Find where the given text appears and provide that cell's center as (X, Y) coordinate. 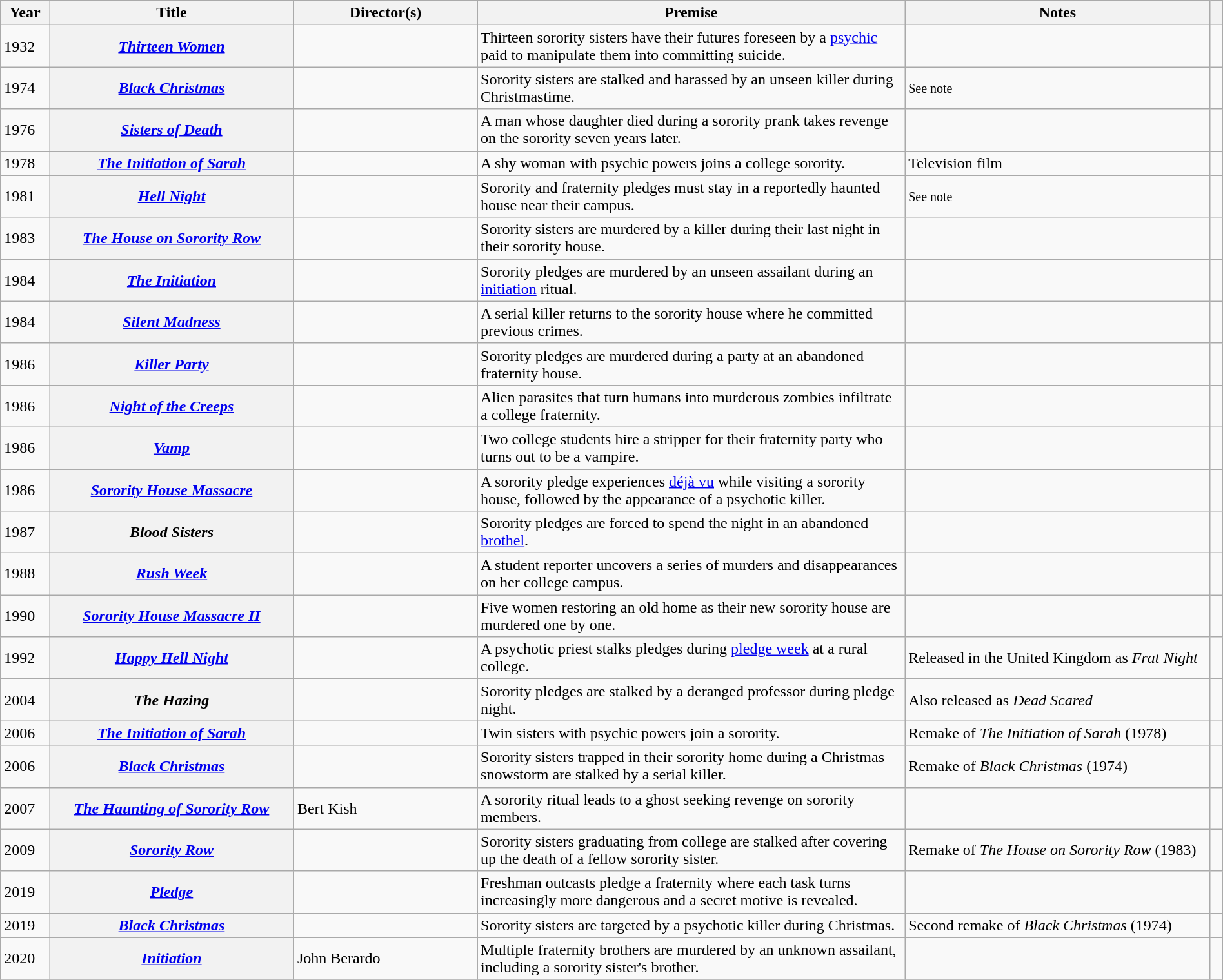
1983 (25, 239)
Silent Madness (172, 322)
Sorority and fraternity pledges must stay in a reportedly haunted house near their campus. (691, 196)
Premise (691, 13)
1932 (25, 46)
A psychotic priest stalks pledges during pledge week at a rural college. (691, 658)
Sorority sisters graduating from college are stalked after covering up the death of a fellow sorority sister. (691, 850)
Happy Hell Night (172, 658)
2020 (25, 958)
Also released as Dead Scared (1058, 700)
Remake of The Initiation of Sarah (1978) (1058, 733)
1990 (25, 616)
Sorority pledges are stalked by a deranged professor during pledge night. (691, 700)
Sorority sisters are stalked and harassed by an unseen killer during Christmastime. (691, 88)
Sorority House Massacre (172, 490)
Television film (1058, 163)
Title (172, 13)
The House on Sorority Row (172, 239)
Five women restoring an old home as their new sorority house are murdered one by one. (691, 616)
Director(s) (385, 13)
Sorority pledges are murdered during a party at an abandoned fraternity house. (691, 364)
Freshman outcasts pledge a fraternity where each task turns increasingly more dangerous and a secret motive is revealed. (691, 892)
1976 (25, 130)
2004 (25, 700)
Sorority sisters trapped in their sorority home during a Christmas snowstorm are stalked by a serial killer. (691, 766)
Sorority sisters are targeted by a psychotic killer during Christmas. (691, 925)
Released in the United Kingdom as Frat Night (1058, 658)
A serial killer returns to the sorority house where he committed previous crimes. (691, 322)
A man whose daughter died during a sorority prank takes revenge on the sorority seven years later. (691, 130)
Sorority pledges are forced to spend the night in an abandoned brothel. (691, 533)
Multiple fraternity brothers are murdered by an unknown assailant, including a sorority sister's brother. (691, 958)
Hell Night (172, 196)
Sorority pledges are murdered by an unseen assailant during an initiation ritual. (691, 280)
John Berardo (385, 958)
Thirteen Women (172, 46)
Bert Kish (385, 808)
1987 (25, 533)
Rush Week (172, 574)
2007 (25, 808)
A sorority pledge experiences déjà vu while visiting a sorority house, followed by the appearance of a psychotic killer. (691, 490)
Alien parasites that turn humans into murderous zombies infiltrate a college fraternity. (691, 406)
Killer Party (172, 364)
A student reporter uncovers a series of murders and disappearances on her college campus. (691, 574)
Remake of The House on Sorority Row (1983) (1058, 850)
1992 (25, 658)
1988 (25, 574)
Remake of Black Christmas (1974) (1058, 766)
A sorority ritual leads to a ghost seeking revenge on sorority members. (691, 808)
Notes (1058, 13)
Night of the Creeps (172, 406)
Two college students hire a stripper for their fraternity party who turns out to be a vampire. (691, 447)
A shy woman with psychic powers joins a college sorority. (691, 163)
Blood Sisters (172, 533)
Second remake of Black Christmas (1974) (1058, 925)
The Haunting of Sorority Row (172, 808)
The Hazing (172, 700)
Thirteen sorority sisters have their futures foreseen by a psychic paid to manipulate them into committing suicide. (691, 46)
Sorority Row (172, 850)
Sisters of Death (172, 130)
Initiation (172, 958)
Year (25, 13)
1978 (25, 163)
Sorority sisters are murdered by a killer during their last night in their sorority house. (691, 239)
1974 (25, 88)
2009 (25, 850)
Twin sisters with psychic powers join a sorority. (691, 733)
The Initiation (172, 280)
Vamp (172, 447)
Sorority House Massacre II (172, 616)
Pledge (172, 892)
1981 (25, 196)
